Search for the cell housing the specified text and yield its [x, y] center coordinate. 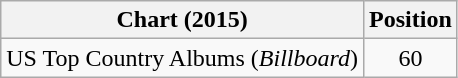
US Top Country Albums (Billboard) [182, 58]
Chart (2015) [182, 20]
60 [411, 58]
Position [411, 20]
